Output the [x, y] coordinate of the center of the cell containing the given text.  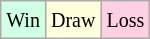
Loss [126, 20]
Win [24, 20]
Draw [72, 20]
